Detect which cell encompasses the target text, then output its (x, y) center coordinate. 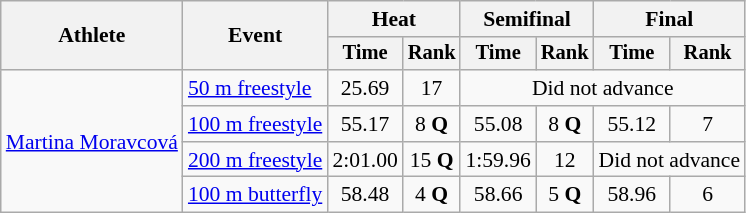
58.48 (364, 195)
2:01.00 (364, 160)
25.69 (364, 88)
55.12 (632, 124)
Semifinal (526, 19)
100 m butterfly (255, 195)
17 (432, 88)
200 m freestyle (255, 160)
50 m freestyle (255, 88)
100 m freestyle (255, 124)
Martina Moravcová (92, 141)
55.17 (364, 124)
6 (708, 195)
7 (708, 124)
4 Q (432, 195)
58.96 (632, 195)
55.08 (498, 124)
1:59.96 (498, 160)
15 Q (432, 160)
12 (565, 160)
Event (255, 36)
Heat (394, 19)
Final (669, 19)
5 Q (565, 195)
58.66 (498, 195)
Athlete (92, 36)
